Scan for the cell matching the given text and deliver its [x, y] coordinate at center. 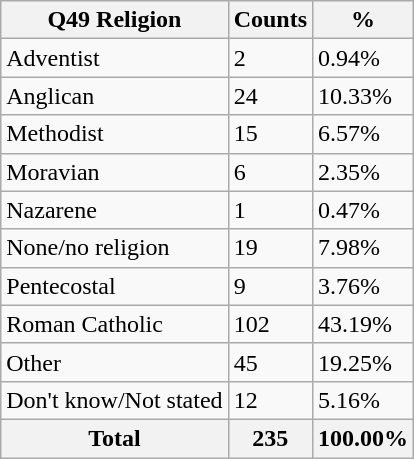
Adventist [114, 58]
Total [114, 438]
Q49 Religion [114, 20]
12 [270, 400]
0.94% [364, 58]
6.57% [364, 134]
None/no religion [114, 248]
102 [270, 324]
Pentecostal [114, 286]
9 [270, 286]
6 [270, 172]
Counts [270, 20]
19 [270, 248]
Don't know/Not stated [114, 400]
7.98% [364, 248]
Roman Catholic [114, 324]
Methodist [114, 134]
235 [270, 438]
Nazarene [114, 210]
3.76% [364, 286]
5.16% [364, 400]
43.19% [364, 324]
% [364, 20]
100.00% [364, 438]
Anglican [114, 96]
19.25% [364, 362]
Moravian [114, 172]
24 [270, 96]
10.33% [364, 96]
0.47% [364, 210]
2 [270, 58]
1 [270, 210]
Other [114, 362]
45 [270, 362]
2.35% [364, 172]
15 [270, 134]
